From the cell containing the given text, extract its center point as [X, Y] coordinate. 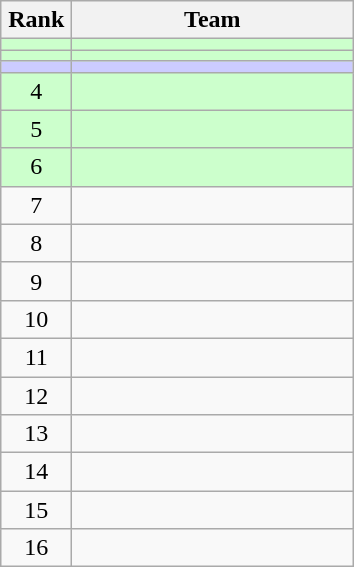
11 [36, 357]
Team [212, 20]
16 [36, 548]
4 [36, 91]
7 [36, 205]
12 [36, 395]
8 [36, 243]
13 [36, 434]
6 [36, 167]
9 [36, 281]
5 [36, 129]
10 [36, 319]
14 [36, 472]
Rank [36, 20]
15 [36, 510]
